Find where the given text appears and provide that cell's center as (X, Y) coordinate. 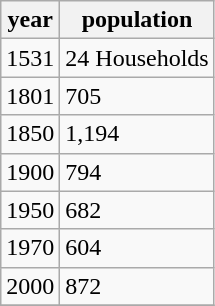
year (30, 20)
1801 (30, 96)
1850 (30, 134)
794 (137, 172)
24 Households (137, 58)
1950 (30, 210)
604 (137, 248)
872 (137, 286)
1531 (30, 58)
population (137, 20)
1,194 (137, 134)
2000 (30, 286)
1970 (30, 248)
705 (137, 96)
682 (137, 210)
1900 (30, 172)
